Scan for the cell matching the given text and deliver its [x, y] coordinate at center. 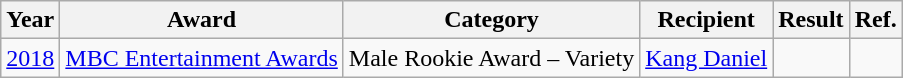
Award [202, 20]
Male Rookie Award – Variety [491, 58]
Year [30, 20]
MBC Entertainment Awards [202, 58]
Kang Daniel [706, 58]
Category [491, 20]
Result [811, 20]
Recipient [706, 20]
Ref. [876, 20]
2018 [30, 58]
